Provide the (X, Y) coordinate of the cell's center where the given text is located.  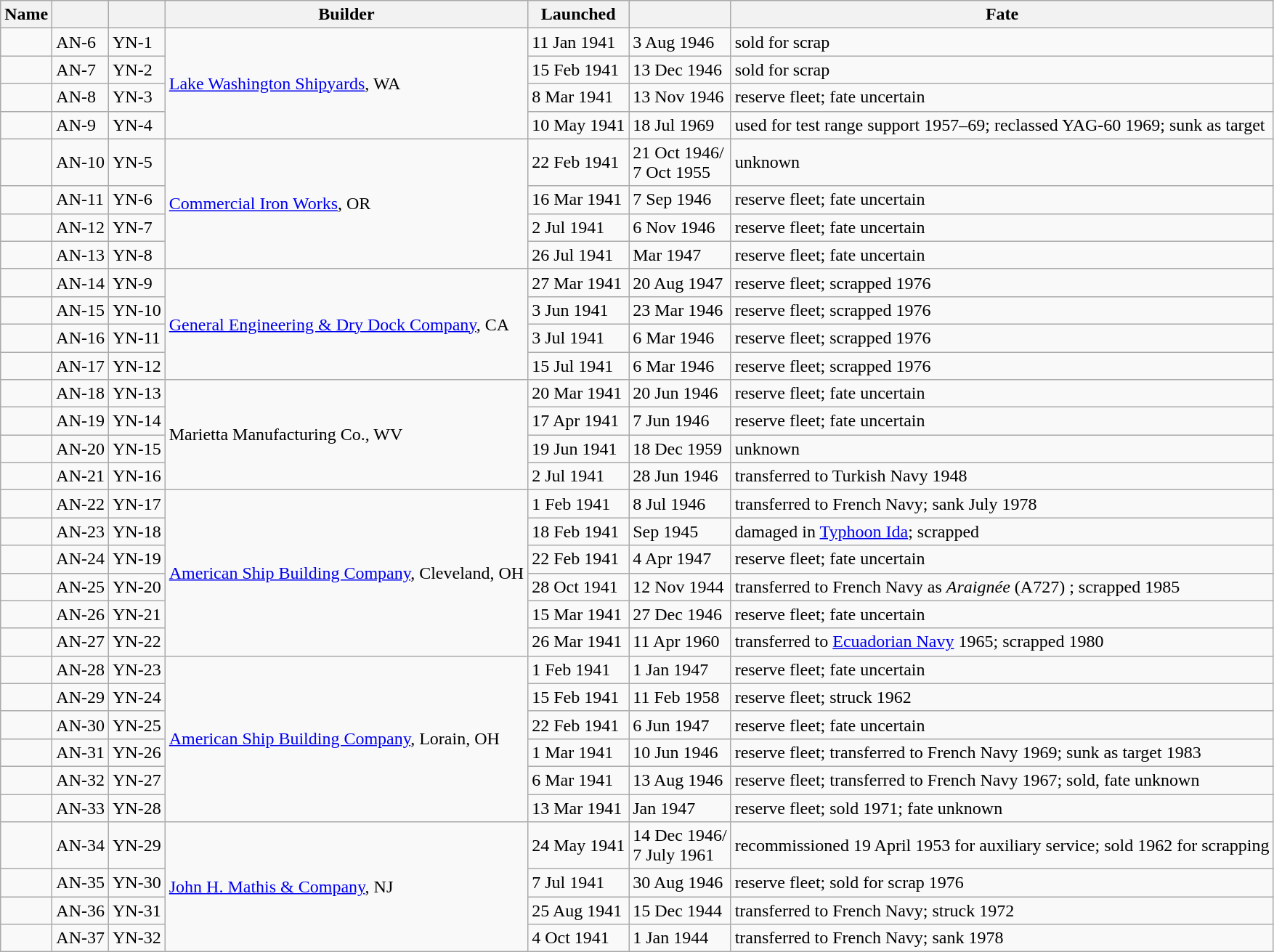
Builder (346, 15)
Marietta Manufacturing Co., WV (346, 435)
6 Nov 1946 (680, 227)
14 Dec 1946/7 July 1961 (680, 845)
YN-15 (137, 449)
7 Jun 1946 (680, 421)
Jan 1947 (680, 808)
24 May 1941 (578, 845)
26 Mar 1941 (578, 642)
YN-23 (137, 670)
YN-27 (137, 780)
American Ship Building Company, Cleveland, OH (346, 573)
AN-29 (81, 697)
AN-6 (81, 42)
21 Oct 1946/7 Oct 1955 (680, 163)
Name (26, 15)
AN-26 (81, 614)
AN-23 (81, 532)
transferred to Ecuadorian Navy 1965; scrapped 1980 (1002, 642)
15 Jul 1941 (578, 365)
AN-15 (81, 310)
15 Dec 1944 (680, 911)
30 Aug 1946 (680, 883)
YN-13 (137, 394)
28 Oct 1941 (578, 587)
AN-34 (81, 845)
AN-19 (81, 421)
AN-9 (81, 125)
YN-30 (137, 883)
13 Aug 1946 (680, 780)
AN-24 (81, 559)
8 Jul 1946 (680, 504)
19 Jun 1941 (578, 449)
YN-17 (137, 504)
transferred to French Navy; sank July 1978 (1002, 504)
YN-12 (137, 365)
6 Mar 1941 (578, 780)
American Ship Building Company, Lorain, OH (346, 739)
AN-28 (81, 670)
28 Jun 1946 (680, 476)
YN-26 (137, 752)
AN-32 (81, 780)
AN-31 (81, 752)
Commercial Iron Works, OR (346, 203)
4 Oct 1941 (578, 938)
YN-24 (137, 697)
7 Sep 1946 (680, 200)
25 Aug 1941 (578, 911)
AN-13 (81, 255)
YN-8 (137, 255)
7 Jul 1941 (578, 883)
20 Aug 1947 (680, 282)
YN-20 (137, 587)
20 Mar 1941 (578, 394)
AN-21 (81, 476)
Lake Washington Shipyards, WA (346, 84)
YN-28 (137, 808)
Sep 1945 (680, 532)
AN-16 (81, 338)
AN-8 (81, 97)
Fate (1002, 15)
transferred to French Navy; sank 1978 (1002, 938)
27 Mar 1941 (578, 282)
1 Mar 1941 (578, 752)
used for test range support 1957–69; reclassed YAG-60 1969; sunk as target (1002, 125)
reserve fleet; sold for scrap 1976 (1002, 883)
YN-16 (137, 476)
AN-7 (81, 70)
16 Mar 1941 (578, 200)
AN-14 (81, 282)
1 Jan 1944 (680, 938)
AN-20 (81, 449)
YN-6 (137, 200)
11 Feb 1958 (680, 697)
YN-31 (137, 911)
26 Jul 1941 (578, 255)
17 Apr 1941 (578, 421)
27 Dec 1946 (680, 614)
reserve fleet; struck 1962 (1002, 697)
YN-7 (137, 227)
1 Jan 1947 (680, 670)
YN-10 (137, 310)
reserve fleet; sold 1971; fate unknown (1002, 808)
18 Dec 1959 (680, 449)
8 Mar 1941 (578, 97)
reserve fleet; transferred to French Navy 1967; sold, fate unknown (1002, 780)
AN-36 (81, 911)
YN-2 (137, 70)
transferred to French Navy as Araignée (A727) ; scrapped 1985 (1002, 587)
reserve fleet; transferred to French Navy 1969; sunk as target 1983 (1002, 752)
12 Nov 1944 (680, 587)
AN-11 (81, 200)
23 Mar 1946 (680, 310)
AN-35 (81, 883)
recommissioned 19 April 1953 for auxiliary service; sold 1962 for scrapping (1002, 845)
15 Mar 1941 (578, 614)
4 Apr 1947 (680, 559)
YN-3 (137, 97)
20 Jun 1946 (680, 394)
10 Jun 1946 (680, 752)
13 Mar 1941 (578, 808)
YN-29 (137, 845)
YN-19 (137, 559)
YN-11 (137, 338)
Launched (578, 15)
13 Dec 1946 (680, 70)
AN-33 (81, 808)
YN-21 (137, 614)
3 Aug 1946 (680, 42)
AN-12 (81, 227)
6 Jun 1947 (680, 725)
10 May 1941 (578, 125)
3 Jun 1941 (578, 310)
11 Jan 1941 (578, 42)
YN-5 (137, 163)
YN-4 (137, 125)
YN-22 (137, 642)
YN-1 (137, 42)
AN-27 (81, 642)
18 Jul 1969 (680, 125)
John H. Mathis & Company, NJ (346, 887)
General Engineering & Dry Dock Company, CA (346, 324)
YN-25 (137, 725)
YN-18 (137, 532)
YN-14 (137, 421)
transferred to French Navy; struck 1972 (1002, 911)
transferred to Turkish Navy 1948 (1002, 476)
Mar 1947 (680, 255)
3 Jul 1941 (578, 338)
18 Feb 1941 (578, 532)
AN-18 (81, 394)
11 Apr 1960 (680, 642)
AN-10 (81, 163)
AN-30 (81, 725)
YN-32 (137, 938)
AN-37 (81, 938)
AN-22 (81, 504)
AN-17 (81, 365)
13 Nov 1946 (680, 97)
YN-9 (137, 282)
damaged in Typhoon Ida; scrapped (1002, 532)
AN-25 (81, 587)
